Locate the cell with the specified text and output its (X, Y) center coordinate. 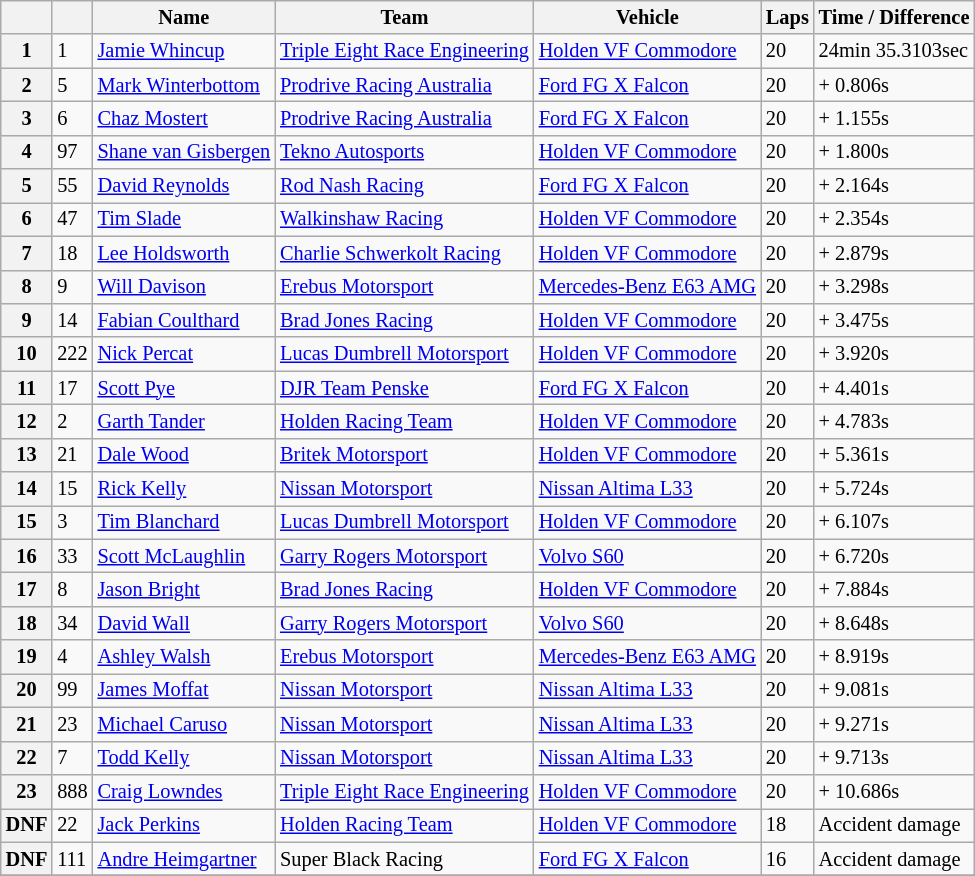
Chaz Mostert (184, 118)
Todd Kelly (184, 758)
+ 9.081s (894, 690)
Michael Caruso (184, 724)
Britek Motorsport (404, 455)
222 (72, 354)
Andre Heimgartner (184, 859)
Shane van Gisbergen (184, 152)
24min 35.3103sec (894, 51)
11 (27, 388)
+ 3.920s (894, 354)
+ 5.724s (894, 489)
12 (27, 421)
+ 6.107s (894, 522)
97 (72, 152)
+ 0.806s (894, 85)
+ 10.686s (894, 791)
+ 3.298s (894, 287)
Tim Slade (184, 219)
Garth Tander (184, 421)
Time / Difference (894, 17)
Craig Lowndes (184, 791)
David Wall (184, 623)
+ 2.354s (894, 219)
Rod Nash Racing (404, 186)
Scott Pye (184, 388)
Ashley Walsh (184, 657)
Tim Blanchard (184, 522)
+ 8.919s (894, 657)
Jamie Whincup (184, 51)
Vehicle (648, 17)
34 (72, 623)
+ 4.401s (894, 388)
Dale Wood (184, 455)
Jack Perkins (184, 825)
Walkinshaw Racing (404, 219)
55 (72, 186)
Lee Holdsworth (184, 253)
Tekno Autosports (404, 152)
+ 6.720s (894, 556)
Nick Percat (184, 354)
+ 1.155s (894, 118)
Will Davison (184, 287)
Laps (788, 17)
19 (27, 657)
+ 9.271s (894, 724)
+ 9.713s (894, 758)
+ 2.164s (894, 186)
111 (72, 859)
Jason Bright (184, 589)
+ 8.648s (894, 623)
888 (72, 791)
Rick Kelly (184, 489)
+ 5.361s (894, 455)
James Moffat (184, 690)
+ 4.783s (894, 421)
DJR Team Penske (404, 388)
David Reynolds (184, 186)
Name (184, 17)
+ 2.879s (894, 253)
Scott McLaughlin (184, 556)
Charlie Schwerkolt Racing (404, 253)
Mark Winterbottom (184, 85)
13 (27, 455)
47 (72, 219)
Super Black Racing (404, 859)
99 (72, 690)
33 (72, 556)
+ 7.884s (894, 589)
Fabian Coulthard (184, 320)
Team (404, 17)
+ 1.800s (894, 152)
+ 3.475s (894, 320)
10 (27, 354)
